Detect which cell encompasses the target text, then output its [x, y] center coordinate. 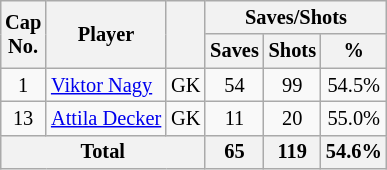
Shots [292, 51]
Total [102, 152]
13 [23, 118]
119 [292, 152]
54.6% [354, 152]
Viktor Nagy [106, 85]
% [354, 51]
Player [106, 34]
65 [234, 152]
Saves [234, 51]
Saves/Shots [296, 17]
54.5% [354, 85]
20 [292, 118]
Attila Decker [106, 118]
55.0% [354, 118]
99 [292, 85]
11 [234, 118]
1 [23, 85]
CapNo. [23, 34]
54 [234, 85]
